Return (X, Y) of the center of cell containing provided text 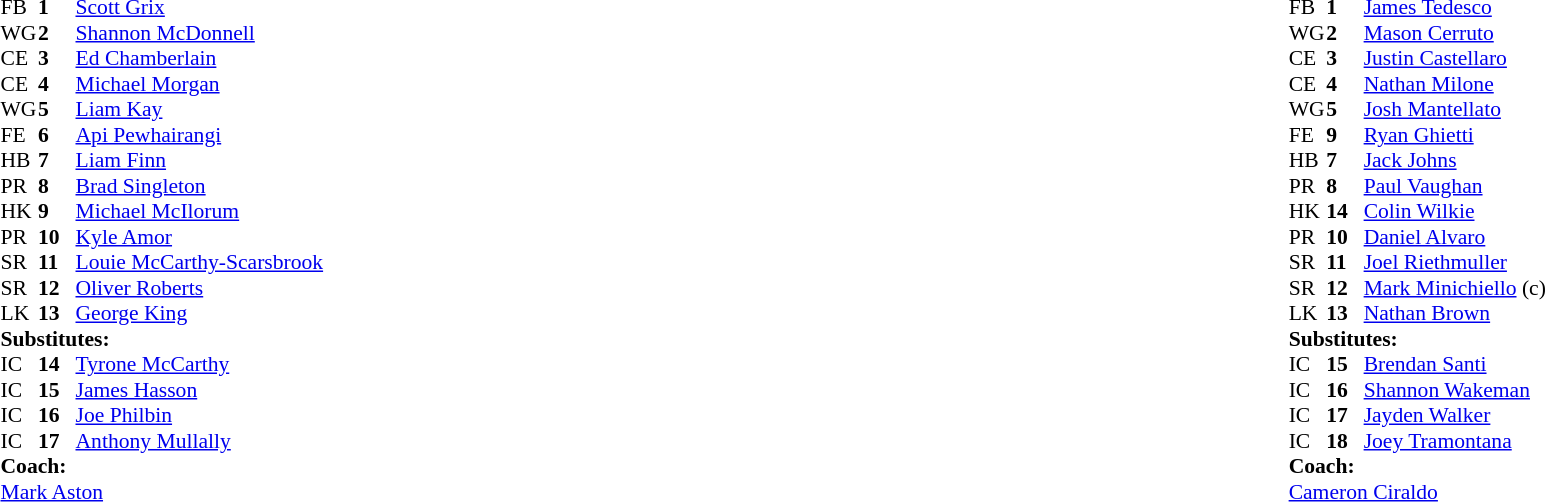
Liam Kay (200, 109)
Oliver Roberts (200, 288)
Kyle Amor (200, 237)
George King (200, 313)
18 (1345, 441)
Joe Philbin (200, 415)
Liam Finn (200, 161)
Tyrone McCarthy (200, 365)
Brad Singleton (200, 186)
6 (57, 135)
Substitutes: (162, 339)
James Hasson (200, 390)
Louie McCarthy-Scarsbrook (200, 263)
Coach: (162, 467)
Anthony Mullally (200, 441)
Michael McIlorum (200, 211)
Shannon McDonnell (200, 33)
Michael Morgan (200, 84)
Api Pewhairangi (200, 135)
Ed Chamberlain (200, 59)
